Identify which cell holds the provided text, then report its [x, y] central coordinate. 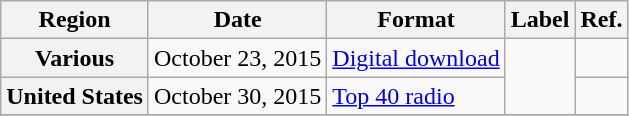
October 23, 2015 [237, 58]
Top 40 radio [416, 96]
Format [416, 20]
Various [75, 58]
Region [75, 20]
Date [237, 20]
October 30, 2015 [237, 96]
Label [540, 20]
United States [75, 96]
Ref. [602, 20]
Digital download [416, 58]
